Return (X, Y) of the center of cell containing provided text 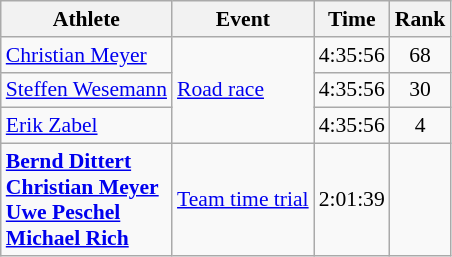
Event (243, 19)
Team time trial (243, 200)
Road race (243, 90)
Christian Meyer (86, 55)
Athlete (86, 19)
Steffen Wesemann (86, 90)
Rank (420, 19)
Erik Zabel (86, 126)
68 (420, 55)
Bernd DittertChristian MeyerUwe PeschelMichael Rich (86, 200)
Time (352, 19)
2:01:39 (352, 200)
30 (420, 90)
4 (420, 126)
